For the text-containing cell, return its midpoint in [x, y] coordinate format. 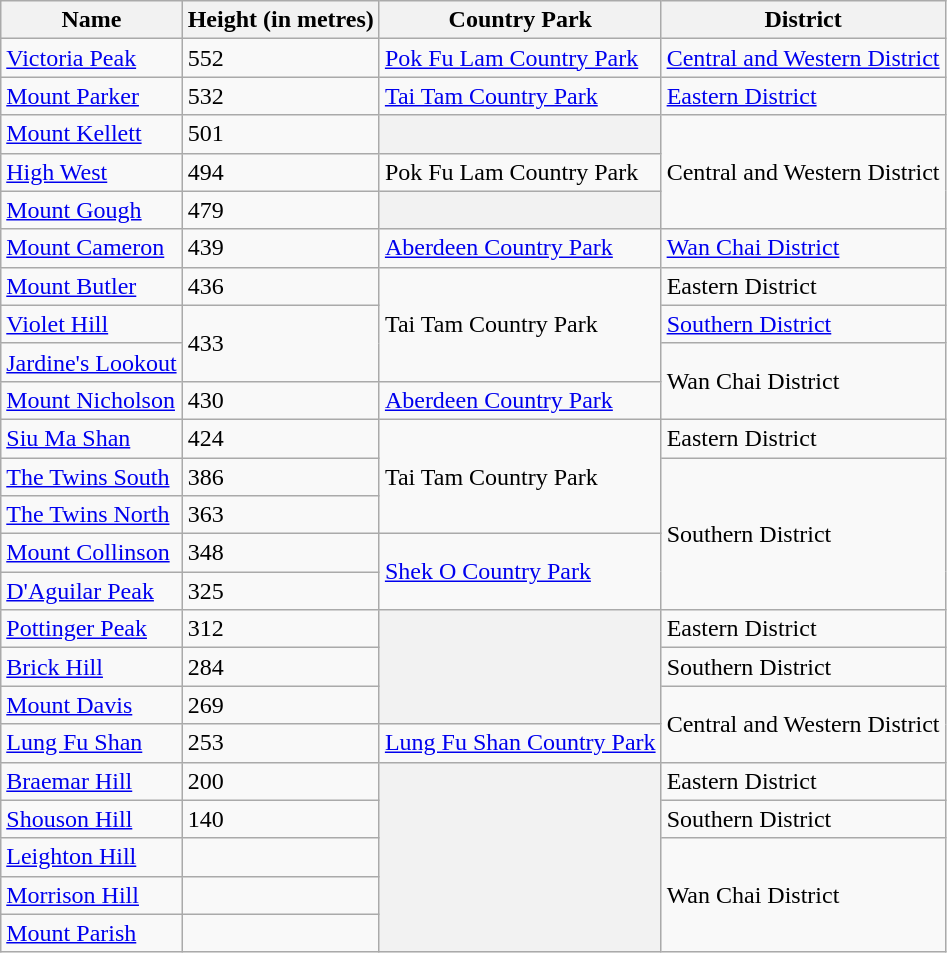
Lung Fu Shan Country Park [520, 743]
Shouson Hill [92, 819]
The Twins North [92, 515]
439 [280, 248]
552 [280, 58]
Leighton Hill [92, 857]
Morrison Hill [92, 895]
Mount Collinson [92, 553]
Mount Parish [92, 933]
Mount Parker [92, 96]
Mount Cameron [92, 248]
Lung Fu Shan [92, 743]
Braemar Hill [92, 781]
High West [92, 172]
Mount Gough [92, 210]
The Twins South [92, 477]
District [803, 20]
494 [280, 172]
200 [280, 781]
Shek O Country Park [520, 572]
430 [280, 400]
Siu Ma Shan [92, 438]
Brick Hill [92, 667]
363 [280, 515]
Victoria Peak [92, 58]
Name [92, 20]
Pottinger Peak [92, 629]
312 [280, 629]
436 [280, 286]
Mount Kellett [92, 134]
140 [280, 819]
Country Park [520, 20]
479 [280, 210]
Height (in metres) [280, 20]
348 [280, 553]
269 [280, 705]
Violet Hill [92, 324]
Mount Nicholson [92, 400]
501 [280, 134]
253 [280, 743]
Mount Butler [92, 286]
D'Aguilar Peak [92, 591]
532 [280, 96]
386 [280, 477]
284 [280, 667]
424 [280, 438]
325 [280, 591]
Mount Davis [92, 705]
433 [280, 343]
Jardine's Lookout [92, 362]
